Pinpoint the cell where the given text exists, returning its (x, y) midpoint coordinate. 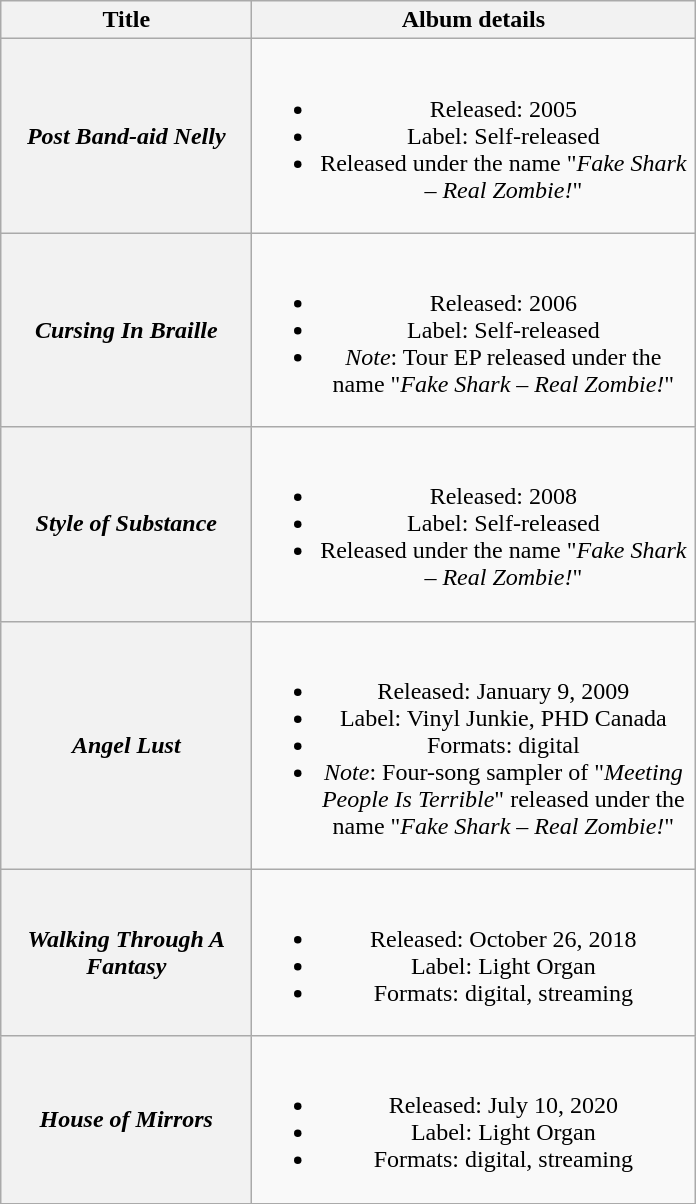
House of Mirrors (126, 1120)
Angel Lust (126, 745)
Post Band-aid Nelly (126, 136)
Title (126, 20)
Released: 2005Label: Self-releasedReleased under the name "Fake Shark – Real Zombie!" (474, 136)
Released: October 26, 2018Label: Light OrganFormats: digital, streaming (474, 952)
Released: July 10, 2020Label: Light OrganFormats: digital, streaming (474, 1120)
Style of Substance (126, 524)
Walking Through A Fantasy (126, 952)
Cursing In Braille (126, 330)
Album details (474, 20)
Released: 2006Label: Self-releasedNote: Tour EP released under the name "Fake Shark – Real Zombie!" (474, 330)
Released: 2008Label: Self-releasedReleased under the name "Fake Shark – Real Zombie!" (474, 524)
